From the cell containing the given text, extract its center point as (x, y) coordinate. 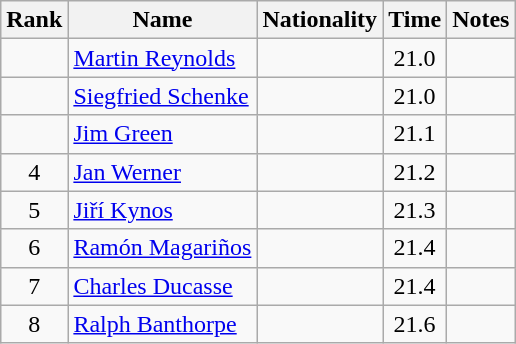
Jim Green (162, 134)
Rank (34, 20)
21.2 (415, 172)
5 (34, 210)
Notes (481, 20)
Jiří Kynos (162, 210)
Time (415, 20)
7 (34, 286)
8 (34, 324)
Siegfried Schenke (162, 96)
Name (162, 20)
Jan Werner (162, 172)
Ramón Magariños (162, 248)
21.6 (415, 324)
21.1 (415, 134)
21.3 (415, 210)
Charles Ducasse (162, 286)
6 (34, 248)
Martin Reynolds (162, 58)
Ralph Banthorpe (162, 324)
4 (34, 172)
Nationality (320, 20)
